Locate the cell with the specified text and output its [X, Y] center coordinate. 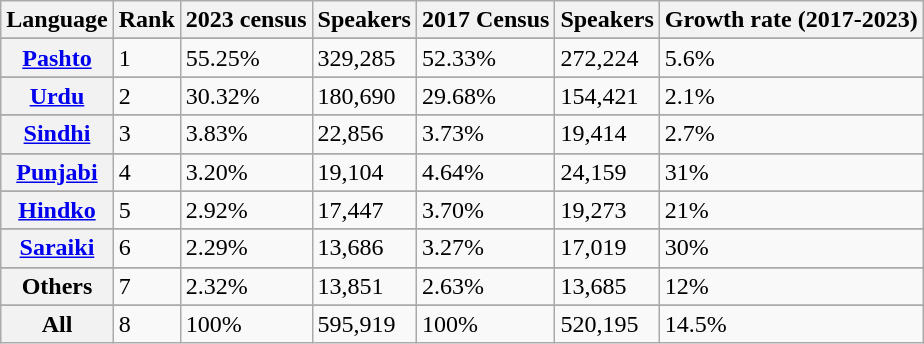
Urdu [57, 96]
1 [146, 58]
52.33% [485, 58]
19,104 [364, 172]
13,851 [364, 286]
180,690 [364, 96]
Hindko [57, 210]
Others [57, 286]
2.29% [246, 248]
3.20% [246, 172]
29.68% [485, 96]
154,421 [607, 96]
2.1% [791, 96]
Pashto [57, 58]
Sindhi [57, 134]
31% [791, 172]
3 [146, 134]
13,685 [607, 286]
2017 Census [485, 20]
2023 census [246, 20]
17,019 [607, 248]
3.27% [485, 248]
55.25% [246, 58]
12% [791, 286]
24,159 [607, 172]
329,285 [364, 58]
Language [57, 20]
2.32% [246, 286]
8 [146, 324]
272,224 [607, 58]
17,447 [364, 210]
2.92% [246, 210]
7 [146, 286]
595,919 [364, 324]
13,686 [364, 248]
30% [791, 248]
Growth rate (2017-2023) [791, 20]
3.70% [485, 210]
2.7% [791, 134]
Saraiki [57, 248]
3.83% [246, 134]
2.63% [485, 286]
19,414 [607, 134]
2 [146, 96]
Punjabi [57, 172]
21% [791, 210]
3.73% [485, 134]
4.64% [485, 172]
19,273 [607, 210]
4 [146, 172]
5 [146, 210]
All [57, 324]
14.5% [791, 324]
5.6% [791, 58]
520,195 [607, 324]
22,856 [364, 134]
Rank [146, 20]
6 [146, 248]
30.32% [246, 96]
